Determine the [X, Y] coordinate at the center of the cell enclosing the given text.  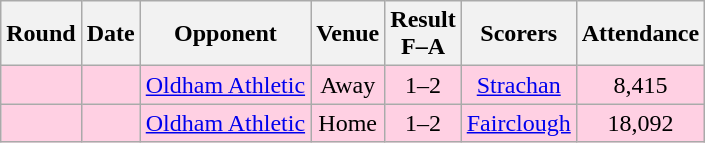
Strachan [518, 85]
Fairclough [518, 123]
8,415 [640, 85]
Date [110, 34]
Attendance [640, 34]
Away [348, 85]
Scorers [518, 34]
Venue [348, 34]
ResultF–A [423, 34]
Home [348, 123]
Round [41, 34]
Opponent [225, 34]
18,092 [640, 123]
